Pinpoint the cell where the given text exists, returning its (X, Y) midpoint coordinate. 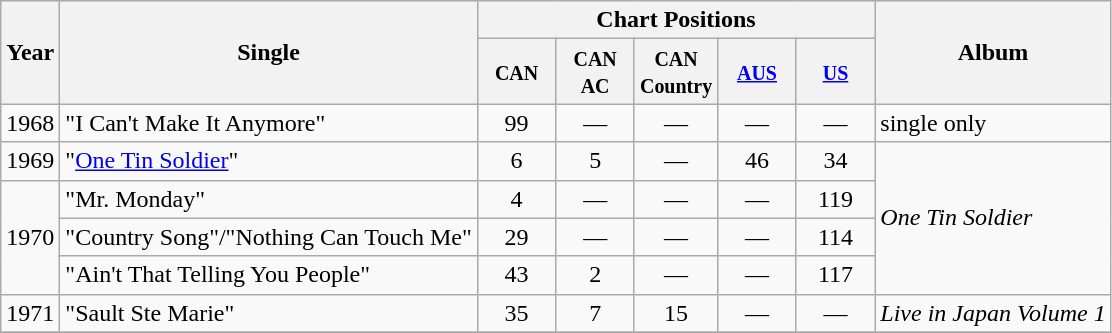
"Country Song"/"Nothing Can Touch Me" (268, 237)
117 (836, 275)
CAN (516, 72)
35 (516, 313)
Album (993, 52)
114 (836, 237)
Live in Japan Volume 1 (993, 313)
4 (516, 199)
5 (596, 161)
AUS (758, 72)
2 (596, 275)
"Ain't That Telling You People" (268, 275)
119 (836, 199)
"One Tin Soldier" (268, 161)
One Tin Soldier (993, 218)
"Sault Ste Marie" (268, 313)
1971 (30, 313)
Year (30, 52)
single only (993, 123)
CAN AC (596, 72)
1968 (30, 123)
1969 (30, 161)
Chart Positions (676, 20)
43 (516, 275)
99 (516, 123)
"I Can't Make It Anymore" (268, 123)
CAN Country (676, 72)
34 (836, 161)
29 (516, 237)
15 (676, 313)
"Mr. Monday" (268, 199)
1970 (30, 237)
7 (596, 313)
46 (758, 161)
Single (268, 52)
6 (516, 161)
US (836, 72)
